Return [x, y] of the center of cell containing provided text 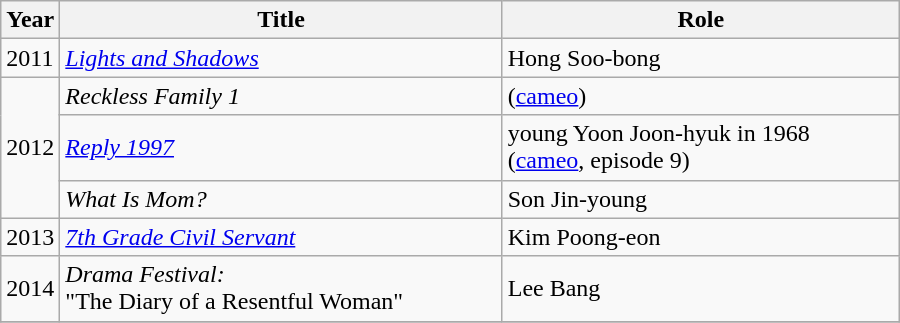
Lights and Shadows [281, 58]
(cameo) [700, 96]
young Yoon Joon-hyuk in 1968 (cameo, episode 9) [700, 148]
Kim Poong-eon [700, 237]
Title [281, 20]
Hong Soo-bong [700, 58]
Son Jin-young [700, 199]
Drama Festival:"The Diary of a Resentful Woman" [281, 288]
2013 [30, 237]
Reply 1997 [281, 148]
7th Grade Civil Servant [281, 237]
Lee Bang [700, 288]
Reckless Family 1 [281, 96]
What Is Mom? [281, 199]
Year [30, 20]
2011 [30, 58]
Role [700, 20]
2014 [30, 288]
2012 [30, 148]
